Extract the [X, Y] coordinate from the center of the cell holding the provided text.  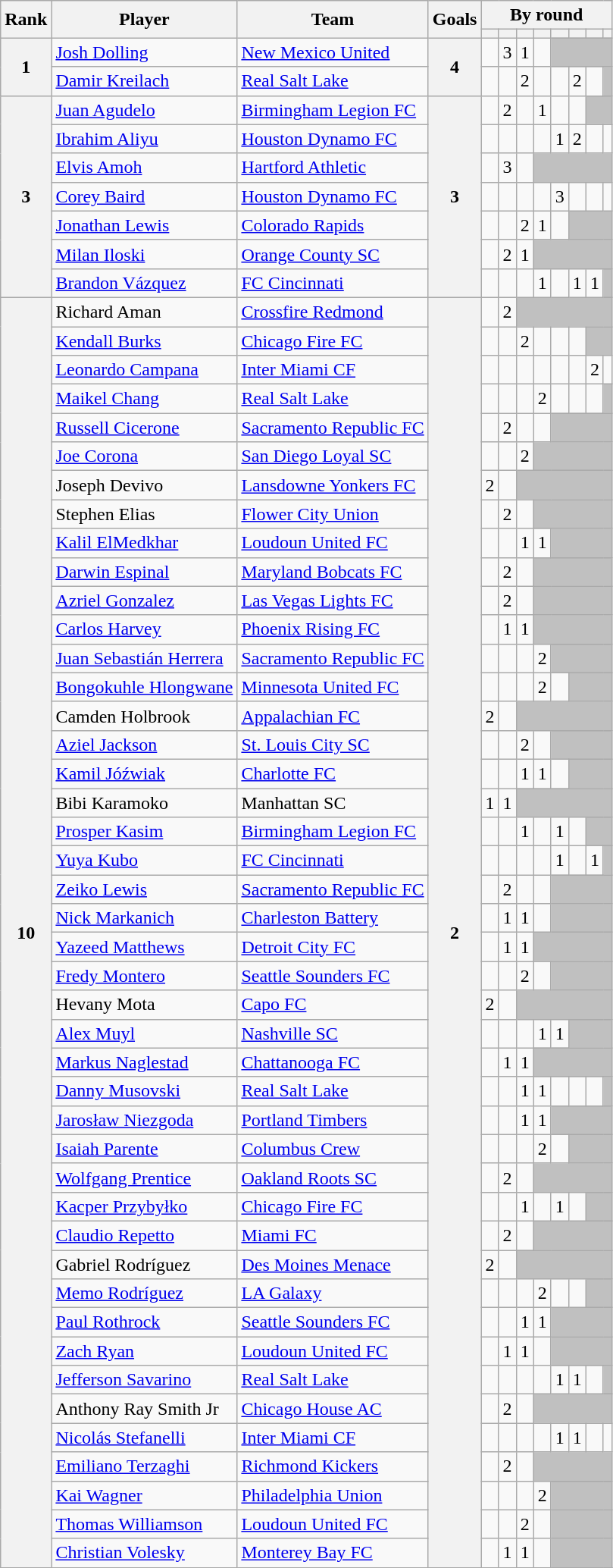
Brandon Vázquez [144, 283]
Hartford Athletic [333, 168]
Chicago House AC [333, 1409]
Josh Dolling [144, 52]
Russell Cicerone [144, 428]
Bibi Karamoko [144, 803]
Yuya Kubo [144, 861]
Carlos Harvey [144, 629]
Joseph Devivo [144, 485]
Darwin Espinal [144, 572]
Corey Baird [144, 196]
Zach Ryan [144, 1351]
Kacper Przybyłko [144, 1206]
Orange County SC [333, 254]
Gabriel Rodríguez [144, 1264]
Paul Rothrock [144, 1322]
Zeiko Lewis [144, 889]
Player [144, 20]
Maryland Bobcats FC [333, 572]
Wolfgang Prentice [144, 1178]
Kendall Burks [144, 340]
Appalachian FC [333, 716]
Yazeed Matthews [144, 947]
Richmond Kickers [333, 1466]
Juan Sebastián Herrera [144, 658]
Christian Volesky [144, 1553]
Aziel Jackson [144, 745]
Nashville SC [333, 1033]
Danny Musovski [144, 1091]
Colorado Rapids [333, 225]
Stephen Elias [144, 514]
Bongokuhle Hlongwane [144, 687]
Capo FC [333, 1005]
Emiliano Terzaghi [144, 1466]
Rank [26, 20]
Chattanooga FC [333, 1062]
Detroit City FC [333, 947]
Kai Wagner [144, 1495]
10 [26, 933]
Anthony Ray Smith Jr [144, 1409]
Goals [455, 20]
Flower City Union [333, 514]
Jefferson Savarino [144, 1380]
Joe Corona [144, 456]
Markus Naglestad [144, 1062]
Minnesota United FC [333, 687]
Manhattan SC [333, 803]
Nicolás Stefanelli [144, 1438]
Claudio Repetto [144, 1235]
San Diego Loyal SC [333, 456]
Memo Rodríguez [144, 1294]
Kamil Jóźwiak [144, 773]
Charlotte FC [333, 773]
LA Galaxy [333, 1294]
St. Louis City SC [333, 745]
Juan Agudelo [144, 110]
Nick Markanich [144, 918]
Alex Muyl [144, 1033]
Prosper Kasim [144, 832]
4 [455, 67]
Azriel Gonzalez [144, 601]
Philadelphia Union [333, 1495]
Portland Timbers [333, 1120]
Camden Holbrook [144, 716]
Las Vegas Lights FC [333, 601]
By round [546, 15]
Charleston Battery [333, 918]
Columbus Crew [333, 1149]
Miami FC [333, 1235]
Des Moines Menace [333, 1264]
Isaiah Parente [144, 1149]
Monterey Bay FC [333, 1553]
Leonardo Campana [144, 370]
Fredy Montero [144, 976]
New Mexico United [333, 52]
Team [333, 20]
Elvis Amoh [144, 168]
Lansdowne Yonkers FC [333, 485]
Kalil ElMedkhar [144, 543]
Oakland Roots SC [333, 1178]
Ibrahim Aliyu [144, 139]
Maikel Chang [144, 399]
Thomas Williamson [144, 1524]
Phoenix Rising FC [333, 629]
Hevany Mota [144, 1005]
Milan Iloski [144, 254]
Jonathan Lewis [144, 225]
Damir Kreilach [144, 81]
Jarosław Niezgoda [144, 1120]
Richard Aman [144, 312]
Crossfire Redmond [333, 312]
